Find where the given text appears and provide that cell's center as (x, y) coordinate. 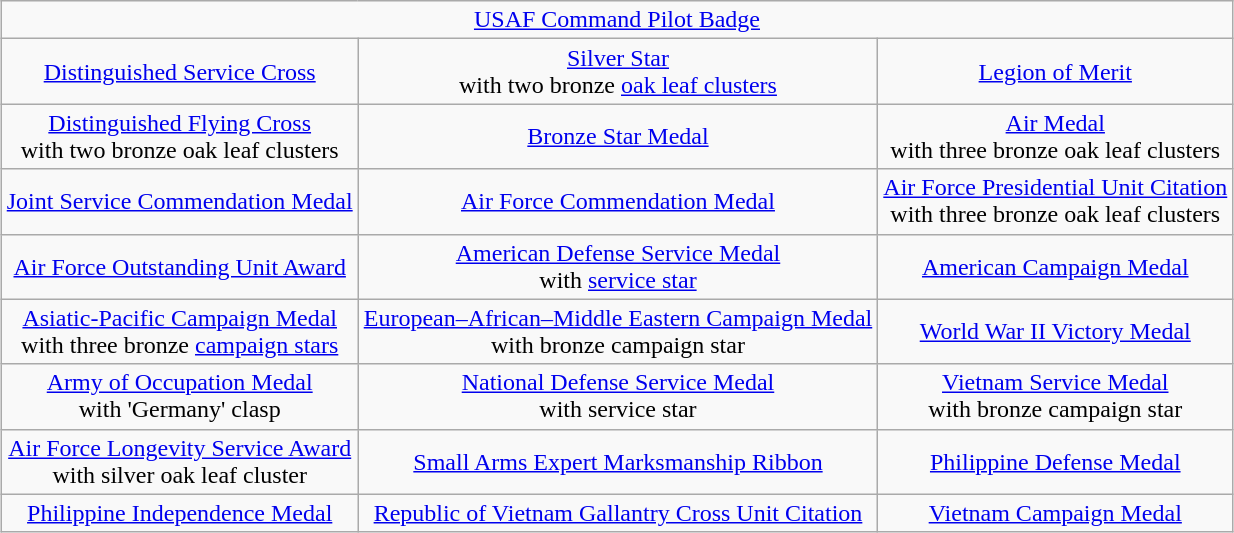
Joint Service Commendation Medal (180, 202)
Silver Starwith two bronze oak leaf clusters (618, 72)
Asiatic-Pacific Campaign Medalwith three bronze campaign stars (180, 332)
Republic of Vietnam Gallantry Cross Unit Citation (618, 513)
Vietnam Campaign Medal (1056, 513)
Philippine Defense Medal (1056, 462)
National Defense Service Medalwith service star (618, 396)
Small Arms Expert Marksmanship Ribbon (618, 462)
Vietnam Service Medalwith bronze campaign star (1056, 396)
Air Force Commendation Medal (618, 202)
Air Force Longevity Service Awardwith silver oak leaf cluster (180, 462)
USAF Command Pilot Badge (617, 20)
American Campaign Medal (1056, 266)
Air Force Presidential Unit Citationwith three bronze oak leaf clusters (1056, 202)
Air Force Outstanding Unit Award (180, 266)
Distinguished Service Cross (180, 72)
Air Medalwith three bronze oak leaf clusters (1056, 136)
European–African–Middle Eastern Campaign Medalwith bronze campaign star (618, 332)
American Defense Service Medalwith service star (618, 266)
Bronze Star Medal (618, 136)
World War II Victory Medal (1056, 332)
Army of Occupation Medalwith 'Germany' clasp (180, 396)
Philippine Independence Medal (180, 513)
Distinguished Flying Crosswith two bronze oak leaf clusters (180, 136)
Legion of Merit (1056, 72)
